Identify which cell holds the provided text, then report its [X, Y] central coordinate. 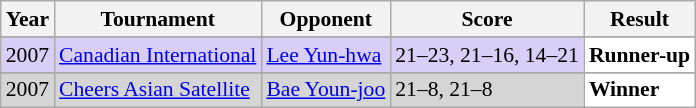
Runner-up [640, 55]
Tournament [158, 19]
21–23, 21–16, 14–21 [487, 55]
Winner [640, 90]
Opponent [326, 19]
Score [487, 19]
Canadian International [158, 55]
Bae Youn-joo [326, 90]
Result [640, 19]
21–8, 21–8 [487, 90]
Cheers Asian Satellite [158, 90]
Lee Yun-hwa [326, 55]
Year [28, 19]
